Locate the cell with the specified text and output its (x, y) center coordinate. 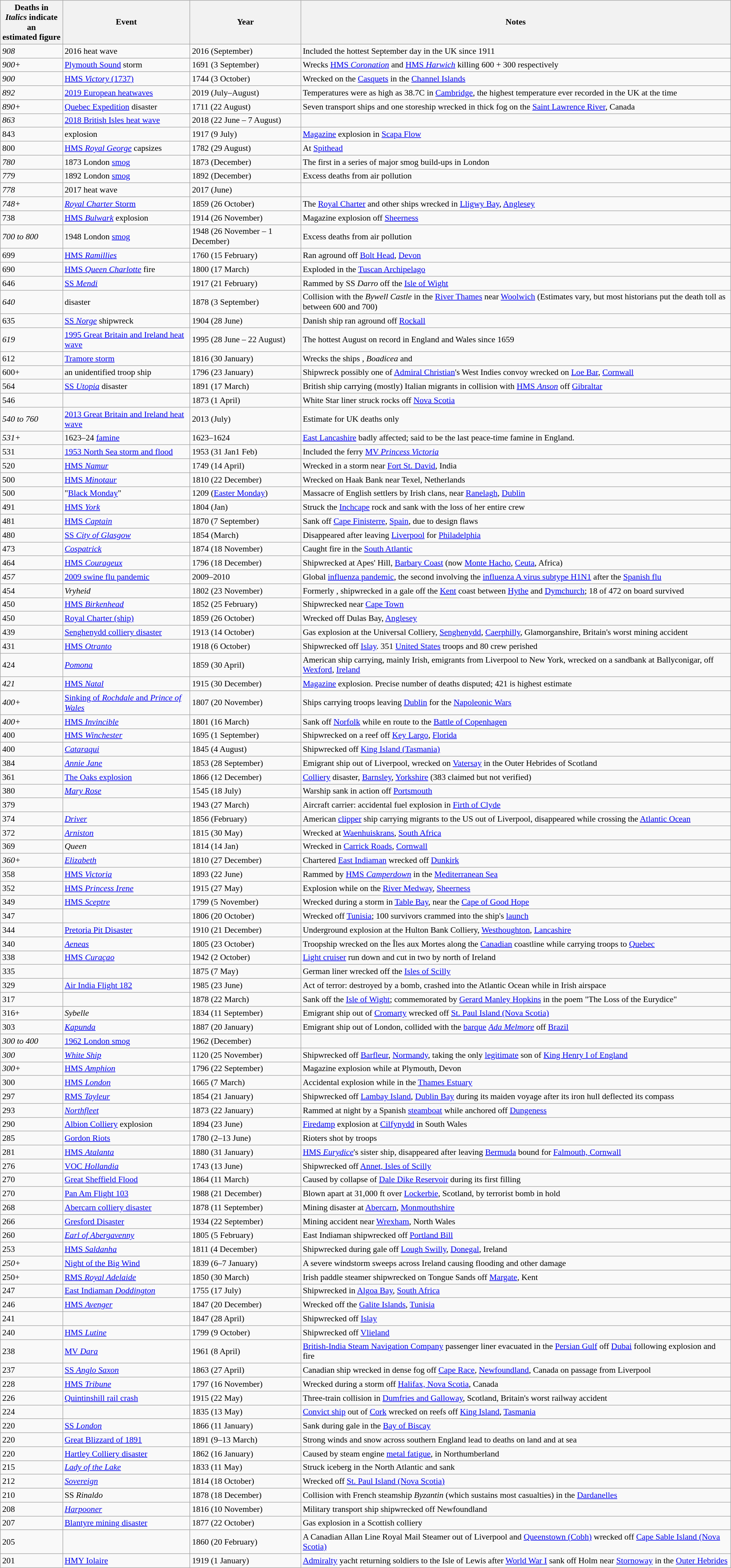
Wrecks HMS Coronation and HMS Harwich killing 600 + 300 respectively (516, 65)
344 (32, 930)
1891 (17 March) (245, 387)
HMS Ramillies (126, 256)
2018 (22 June – 7 August) (245, 120)
1870 (7 September) (245, 521)
335 (32, 972)
The first in a series of major smog build-ups in London (516, 162)
Sybelle (126, 1013)
Shipwrecked off King Island (Tasmania) (516, 750)
Danish ship ran aground off Rockall (516, 321)
281 (32, 1152)
HMS Winchester (126, 735)
Great Sheffield Flood (126, 1180)
Chartered East Indiaman wrecked off Dunkirk (516, 861)
an unidentified troop ship (126, 373)
Accidental explosion while in the Thames Estuary (516, 1083)
1875 (7 May) (245, 972)
1623–24 famine (126, 438)
1961 (8 April) (245, 1352)
1805 (23 October) (245, 944)
226 (32, 1398)
1873 (December) (245, 162)
Explosion while on the River Medway, Sheerness (516, 888)
White Star liner struck rocks off Nova Scotia (516, 400)
1847 (20 December) (245, 1305)
HMS London (126, 1083)
Rioters shot by troops (516, 1138)
1891 (9–13 March) (245, 1440)
Ran aground off Bolt Head, Devon (516, 256)
1800 (17 March) (245, 269)
Emigrant ship out of London, collided with the barque Ada Melmore off Brazil (516, 1027)
361 (32, 777)
Shipwrecked near Cape Town (516, 605)
1711 (22 August) (245, 107)
1995 Great Britain and Ireland heat wave (126, 340)
1904 (28 June) (245, 321)
1850 (30 March) (245, 1277)
Military transport ship shipwrecked off Newfoundland (516, 1509)
American ship carrying, mainly Irish, emigrants from Liverpool to New York, wrecked on a sandbank at Ballyconigar, off Wexford, Ireland (516, 665)
531 (32, 452)
Mining disaster at Abercarn, Monmouthshire (516, 1208)
1893 (22 June) (245, 875)
Mining accident near Wrexham, North Wales (516, 1222)
1878 (11 September) (245, 1208)
1854 (21 January) (245, 1097)
Caught fire in the South Atlantic (516, 549)
Pan Am Flight 103 (126, 1194)
Formerly , shipwrecked in a gale off the Kent coast between Hythe and Dymchurch; 18 of 472 on board survived (516, 591)
464 (32, 563)
2016 heat wave (126, 51)
Shipwrecked off Islay (516, 1319)
Aircraft carrier: accidental fuel explosion in Firth of Clyde (516, 805)
Queen (126, 847)
352 (32, 888)
1833 (11 May) (245, 1467)
619 (32, 340)
Sank during gale in the Bay of Biscay (516, 1426)
1873 (22 January) (245, 1110)
White Ship (126, 1055)
780 (32, 162)
Year (245, 22)
1852 (25 February) (245, 605)
"Black Monday" (126, 493)
431 (32, 646)
1878 (3 September) (245, 302)
A severe windstorm sweeps across Ireland causing flooding and other damage (516, 1263)
635 (32, 321)
303 (32, 1027)
Convict ship out of Cork wrecked on reefs off King Island, Tasmania (516, 1412)
890+ (32, 107)
240 (32, 1333)
Canadian ship wrecked in dense fog off Cape Race, Newfoundland, Canada on passage from Liverpool (516, 1370)
At Spithead (516, 148)
disaster (126, 302)
1914 (26 November) (245, 218)
1918 (6 October) (245, 646)
1120 (25 November) (245, 1055)
1834 (11 September) (245, 1013)
228 (32, 1384)
358 (32, 875)
1743 (13 June) (245, 1166)
1942 (2 October) (245, 958)
explosion (126, 134)
454 (32, 591)
Blantyre mining disaster (126, 1523)
Gas explosion in a Scottish colliery (516, 1523)
1804 (Jan) (245, 507)
HMS Saldanha (126, 1250)
Shipwrecked off Islay. 351 United States troops and 80 crew perished (516, 646)
SS City of Glasgow (126, 535)
1873 London smog (126, 162)
297 (32, 1097)
HMS Victoria (126, 875)
SS London (126, 1426)
SS Anglo Saxon (126, 1370)
1839 (6–7 January) (245, 1263)
1691 (3 September) (245, 65)
Wrecked on Haak Bank near Texel, Netherlands (516, 480)
1866 (11 January) (245, 1426)
HMS Captain (126, 521)
Quebec Expedition disaster (126, 107)
374 (32, 819)
1810 (22 December) (245, 480)
Wrecked during a storm in Table Bay, near the Cape of Good Hope (516, 902)
The hottest August on record in England and Wales since 1659 (516, 340)
1782 (29 August) (245, 148)
1943 (27 March) (245, 805)
Magazine explosion while at Plymouth, Devon (516, 1069)
2009 swine flu pandemic (126, 577)
1877 (22 October) (245, 1523)
HMS Eurydice's sister ship, disappeared after leaving Bermuda bound for Falmouth, Cornwall (516, 1152)
Wrecked on the Casquets in the Channel Islands (516, 79)
748+ (32, 204)
1948 London smog (126, 236)
268 (32, 1208)
Pretoria Pit Disaster (126, 930)
1802 (23 November) (245, 591)
HMS Courageux (126, 563)
1854 (March) (245, 535)
360+ (32, 861)
Emigrant ship out of Liverpool, wrecked on Vatersay in the Outer Hebrides of Scotland (516, 764)
1874 (18 November) (245, 549)
1962 (December) (245, 1041)
SS Norge shipwreck (126, 321)
Great Blizzard of 1891 (126, 1440)
Wrecks the ships , Boadicea and (516, 359)
340 (32, 944)
1760 (15 February) (245, 256)
Harpooner (126, 1509)
276 (32, 1166)
266 (32, 1222)
600+ (32, 373)
Disappeared after leaving Liverpool for Philadelphia (516, 535)
1863 (27 April) (245, 1370)
Elizabeth (126, 861)
HMY Iolaire (126, 1561)
1623–1624 (245, 438)
Wrecked in a storm near Fort St. David, India (516, 466)
473 (32, 549)
Underground explosion at the Hulton Bank Colliery, Westhoughton, Lancashire (516, 930)
699 (32, 256)
Colliery disaster, Barnsley, Yorkshire (383 claimed but not verified) (516, 777)
Cospatrick (126, 549)
778 (32, 190)
1805 (5 February) (245, 1236)
908 (32, 51)
300+ (32, 1069)
1862 (16 January) (245, 1454)
2016 (September) (245, 51)
1917 (21 February) (245, 283)
HMS Birkenhead (126, 605)
Temperatures were as high as 38.7C in Cambridge, the highest temperature ever recorded in the UK at the time (516, 93)
1749 (14 April) (245, 466)
1835 (13 May) (245, 1412)
VOC Hollandia (126, 1166)
369 (32, 847)
2017 (June) (245, 190)
Included the ferry MV Princess Victoria (516, 452)
Arniston (126, 833)
1209 (Easter Monday) (245, 493)
Gas explosion at the Universal Colliery, Senghenydd, Caerphilly, Glamorganshire, Britain's worst mining accident (516, 633)
347 (32, 916)
1953 (31 Jan1 Feb) (245, 452)
205 (32, 1542)
Event (126, 22)
HMS Curaçao (126, 958)
210 (32, 1496)
1988 (21 December) (245, 1194)
Wrecked off Tunisia; 100 survivors crammed into the ship's launch (516, 916)
843 (32, 134)
Air India Flight 182 (126, 986)
2013 Great Britain and Ireland heat wave (126, 419)
531+ (32, 438)
690 (32, 269)
1780 (2–13 June) (245, 1138)
384 (32, 764)
863 (32, 120)
1919 (1 January) (245, 1561)
Caused by steam engine metal fatigue, in Northumberland (516, 1454)
HMS Invincible (126, 722)
201 (32, 1561)
Wrecked at Waenhuiskrans, South Africa (516, 833)
Sinking of Rochdale and Prince of Wales (126, 703)
1814 (14 Jan) (245, 847)
1892 (December) (245, 176)
HMS Royal George capsizes (126, 148)
540 to 760 (32, 419)
Notes (516, 22)
253 (32, 1250)
Vryheid (126, 591)
779 (32, 176)
Abercarn colliery disaster (126, 1208)
1744 (3 October) (245, 79)
Deaths inItalics indicate an estimated figure (32, 22)
700 to 800 (32, 236)
738 (32, 218)
Admiralty yacht returning soldiers to the Isle of Lewis after World War I sank off Holm near Stornoway in the Outer Hebrides (516, 1561)
1985 (23 June) (245, 986)
1799 (5 November) (245, 902)
1892 London smog (126, 176)
Ships carrying troops leaving Dublin for the Napoleonic Wars (516, 703)
Royal Charter (ship) (126, 619)
Wrecked off St. Paul Island (Nova Scotia) (516, 1481)
HMS York (126, 507)
564 (32, 387)
1859 (30 April) (245, 665)
Rammed by SS Darro off the Isle of Wight (516, 283)
Seven transport ships and one storeship wrecked in thick fog on the Saint Lawrence River, Canada (516, 107)
237 (32, 1370)
MV Dara (126, 1352)
HMS Minotaur (126, 480)
424 (32, 665)
224 (32, 1412)
1995 (28 June – 22 August) (245, 340)
Rammed by HMS Camperdown in the Mediterranean Sea (516, 875)
1796 (22 September) (245, 1069)
1806 (20 October) (245, 916)
372 (32, 833)
Aeneas (126, 944)
Shipwrecked off Vlieland (516, 1333)
1695 (1 September) (245, 735)
The Royal Charter and other ships wrecked in Lligwy Bay, Anglesey (516, 204)
East Lancashire badly affected; said to be the last peace-time famine in England. (516, 438)
HMS Queen Charlotte fire (126, 269)
HMS Sceptre (126, 902)
640 (32, 302)
246 (32, 1305)
480 (32, 535)
A Canadian Allan Line Royal Mail Steamer out of Liverpool and Queenstown (Cobh) wrecked off Cape Sable Island (Nova Scotia) (516, 1542)
1915 (22 May) (245, 1398)
293 (32, 1110)
Irish paddle steamer shipwrecked on Tongue Sands off Margate, Kent (516, 1277)
HMS Atalanta (126, 1152)
1814 (18 October) (245, 1481)
317 (32, 999)
1873 (1 April) (245, 400)
The Oaks explosion (126, 777)
Strong winds and snow across southern England lead to deaths on land and at sea (516, 1440)
Shipwrecked off Annet, Isles of Scilly (516, 1166)
1917 (9 July) (245, 134)
1913 (14 October) (245, 633)
1853 (28 September) (245, 764)
Tramore storm (126, 359)
1948 (26 November – 1 December) (245, 236)
1915 (30 December) (245, 684)
1866 (12 December) (245, 777)
349 (32, 902)
208 (32, 1509)
421 (32, 684)
247 (32, 1291)
Rammed at night by a Spanish steamboat while anchored off Dungeness (516, 1110)
439 (32, 633)
1816 (30 January) (245, 359)
East Indiaman shipwrecked off Portland Bill (516, 1236)
Night of the Big Wind (126, 1263)
Plymouth Sound storm (126, 65)
2013 (July) (245, 419)
1797 (16 November) (245, 1384)
Albion Colliery explosion (126, 1124)
HMS Victory (1737) (126, 79)
Sank off Cape Finisterre, Spain, due to design flaws (516, 521)
1860 (20 February) (245, 1542)
Estimate for UK deaths only (516, 419)
1665 (7 March) (245, 1083)
SS Utopia disaster (126, 387)
329 (32, 986)
Gresford Disaster (126, 1222)
1934 (22 September) (245, 1222)
HMS Tribune (126, 1384)
Shipwrecked in Algoa Bay, South Africa (516, 1291)
Collision with French steamship Byzantin (which sustains most casualties) in the Dardanelles (516, 1496)
1801 (16 March) (245, 722)
Driver (126, 819)
SS Rinaldo (126, 1496)
Northfleet (126, 1110)
1755 (17 July) (245, 1291)
Shipwrecked on a reef off Key Largo, Florida (516, 735)
Struck the Inchcape rock and sank with the loss of her entire crew (516, 507)
1815 (30 May) (245, 833)
1962 London smog (126, 1041)
2017 heat wave (126, 190)
300 to 400 (32, 1041)
Three-train collision in Dumfries and Galloway, Scotland, Britain's worst railway accident (516, 1398)
238 (32, 1352)
457 (32, 577)
892 (32, 93)
338 (32, 958)
HMS Otranto (126, 646)
RMS Tayleur (126, 1097)
Collision with the Bywell Castle in the River Thames near Woolwich (Estimates vary, but most historians put the death toll as between 600 and 700) (516, 302)
HMS Namur (126, 466)
1810 (27 December) (245, 861)
316+ (32, 1013)
Cataraqui (126, 750)
HMS Lutine (126, 1333)
HMS Princess Irene (126, 888)
Troopship wrecked on the Îles aux Mortes along the Canadian coastline while carrying troops to Quebec (516, 944)
Exploded in the Tuscan Archipelago (516, 269)
800 (32, 148)
Royal Charter Storm (126, 204)
Shipwrecked during gale off Lough Swilly, Donegal, Ireland (516, 1250)
HMS Natal (126, 684)
900 (32, 79)
Senghenydd colliery disaster (126, 633)
RMS Royal Adelaide (126, 1277)
1545 (18 July) (245, 791)
Blown apart at 31,000 ft over Lockerbie, Scotland, by terrorist bomb in hold (516, 1194)
Magazine explosion in Scapa Flow (516, 134)
1880 (31 January) (245, 1152)
Emigrant ship out of Cromarty wrecked off St. Paul Island (Nova Scotia) (516, 1013)
491 (32, 507)
260 (32, 1236)
Caused by collapse of Dale Dike Reservoir during its first filling (516, 1180)
380 (32, 791)
Massacre of English settlers by Irish clans, near Ranelagh, Dublin (516, 493)
1878 (18 December) (245, 1496)
East Indiaman Doddington (126, 1291)
1807 (20 November) (245, 703)
SS Mendi (126, 283)
1887 (20 January) (245, 1027)
241 (32, 1319)
207 (32, 1523)
Act of terror: destroyed by a bomb, crashed into the Atlantic Ocean while in Irish airspace (516, 986)
German liner wrecked off the Isles of Scilly (516, 972)
646 (32, 283)
1864 (11 March) (245, 1180)
Quintinshill rail crash (126, 1398)
Firedamp explosion at Cilfynydd in South Wales (516, 1124)
Magazine explosion off Sheerness (516, 218)
Annie Jane (126, 764)
1953 North Sea storm and flood (126, 452)
Wrecked in Carrick Roads, Cornwall (516, 847)
Magazine explosion. Precise number of deaths disputed; 421 is highest estimate (516, 684)
Hartley Colliery disaster (126, 1454)
Mary Rose (126, 791)
1878 (22 March) (245, 999)
HMS Bulwark explosion (126, 218)
1894 (23 June) (245, 1124)
Lady of the Lake (126, 1467)
481 (32, 521)
Shipwreck possibly one of Admiral Christian's West Indies convoy wrecked on Loe Bar, Cornwall (516, 373)
Gordon Riots (126, 1138)
Included the hottest September day in the UK since 1911 (516, 51)
2018 British Isles heat wave (126, 120)
Wrecked during a storm off Halifax, Nova Scotia, Canada (516, 1384)
Wrecked off the Galite Islands, Tunisia (516, 1305)
1910 (21 December) (245, 930)
1847 (28 April) (245, 1319)
1811 (4 December) (245, 1250)
520 (32, 466)
Global influenza pandemic, the second involving the influenza A virus subtype H1N1 after the Spanish flu (516, 577)
Sank off Norfolk while en route to the Battle of Copenhagen (516, 722)
2019 European heatwaves (126, 93)
British ship carrying (mostly) Italian migrants in collision with HMS Anson off Gibraltar (516, 387)
Shipwrecked off Lambay Island, Dublin Bay during its maiden voyage after its iron hull deflected its compass (516, 1097)
290 (32, 1124)
900+ (32, 65)
Struck iceberg in the North Atlantic and sank (516, 1467)
1799 (9 October) (245, 1333)
HMS Avenger (126, 1305)
American clipper ship carrying migrants to the US out of Liverpool, disappeared while crossing the Atlantic Ocean (516, 819)
Sank off the Isle of Wight; commemorated by Gerard Manley Hopkins in the poem "The Loss of the Eurydice" (516, 999)
Light cruiser run down and cut in two by north of Ireland (516, 958)
1796 (18 December) (245, 563)
Warship sank in action off Portsmouth (516, 791)
1796 (23 January) (245, 373)
612 (32, 359)
Sovereign (126, 1481)
Wrecked off Dulas Bay, Anglesey (516, 619)
1816 (10 November) (245, 1509)
2019 (July–August) (245, 93)
Earl of Abergavenny (126, 1236)
1915 (27 May) (245, 888)
Shipwrecked at Apes' Hill, Barbary Coast (now Monte Hacho, Ceuta, Africa) (516, 563)
285 (32, 1138)
HMS Amphion (126, 1069)
1845 (4 August) (245, 750)
Pomona (126, 665)
379 (32, 805)
1856 (February) (245, 819)
Kapunda (126, 1027)
2009–2010 (245, 577)
Shipwrecked off Barfleur, Normandy, taking the only legitimate son of King Henry I of England (516, 1055)
546 (32, 400)
215 (32, 1467)
212 (32, 1481)
British-India Steam Navigation Company passenger liner evacuated in the Persian Gulf off Dubai following explosion and fire (516, 1352)
